Return the (x, y) coordinate for the center point of the cell that contains the specified text.  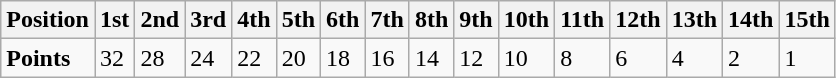
2nd (160, 20)
10th (526, 20)
1st (114, 20)
32 (114, 58)
16 (387, 58)
5th (298, 20)
3rd (208, 20)
1 (807, 58)
Position (48, 20)
14 (431, 58)
13th (694, 20)
15th (807, 20)
12th (638, 20)
6th (343, 20)
11th (582, 20)
10 (526, 58)
8 (582, 58)
8th (431, 20)
20 (298, 58)
18 (343, 58)
9th (476, 20)
14th (751, 20)
24 (208, 58)
7th (387, 20)
28 (160, 58)
4 (694, 58)
2 (751, 58)
4th (254, 20)
12 (476, 58)
Points (48, 58)
22 (254, 58)
6 (638, 58)
